Locate the cell with the specified text and output its (x, y) center coordinate. 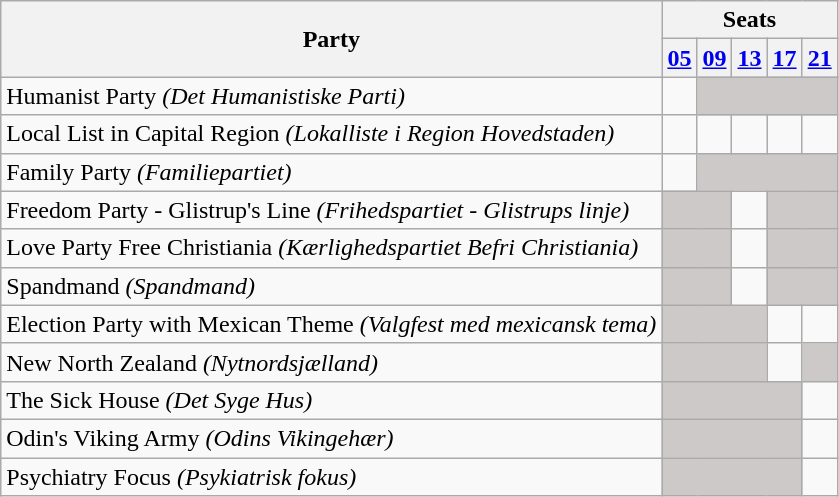
17 (784, 58)
The Sick House (Det Syge Hus) (332, 400)
09 (714, 58)
Freedom Party - Glistrup's Line (Frihedspartiet - Glistrups linje) (332, 210)
21 (820, 58)
05 (680, 58)
Odin's Viking Army (Odins Vikingehær) (332, 438)
Local List in Capital Region (Lokalliste i Region Hovedstaden) (332, 134)
Psychiatry Focus (Psykiatrisk fokus) (332, 477)
New North Zealand (Nytnordsjælland) (332, 362)
Humanist Party (Det Humanistiske Parti) (332, 96)
Election Party with Mexican Theme (Valgfest med mexicansk tema) (332, 324)
Family Party (Familiepartiet) (332, 172)
Party (332, 39)
Seats (750, 20)
Spandmand (Spandmand) (332, 286)
Love Party Free Christiania (Kærlighedspartiet Befri Christiania) (332, 248)
13 (750, 58)
